Extract the (X, Y) coordinate from the center of the cell holding the provided text.  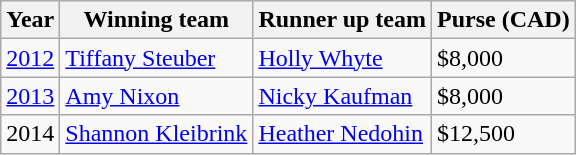
2014 (30, 134)
Heather Nedohin (342, 134)
2012 (30, 58)
Winning team (156, 20)
Shannon Kleibrink (156, 134)
Holly Whyte (342, 58)
Runner up team (342, 20)
Tiffany Steuber (156, 58)
Amy Nixon (156, 96)
Nicky Kaufman (342, 96)
$12,500 (504, 134)
Year (30, 20)
2013 (30, 96)
Purse (CAD) (504, 20)
